Output the (x, y) coordinate of the center of the cell containing the given text.  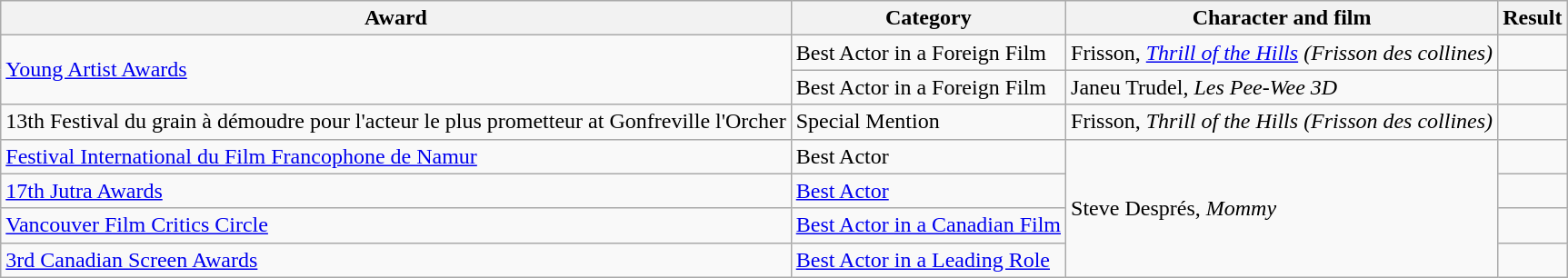
3rd Canadian Screen Awards (396, 260)
Festival International du Film Francophone de Namur (396, 156)
Award (396, 18)
Result (1533, 18)
Character and film (1282, 18)
Janeu Trudel, Les Pee-Wee 3D (1282, 87)
Best Actor in a Canadian Film (928, 225)
Category (928, 18)
Steve Després, Mommy (1282, 208)
Young Artist Awards (396, 70)
Special Mention (928, 122)
17th Jutra Awards (396, 191)
13th Festival du grain à démoudre pour l'acteur le plus prometteur at Gonfreville l'Orcher (396, 122)
Best Actor in a Leading Role (928, 260)
Vancouver Film Critics Circle (396, 225)
